Return [x, y] of the center of cell containing provided text 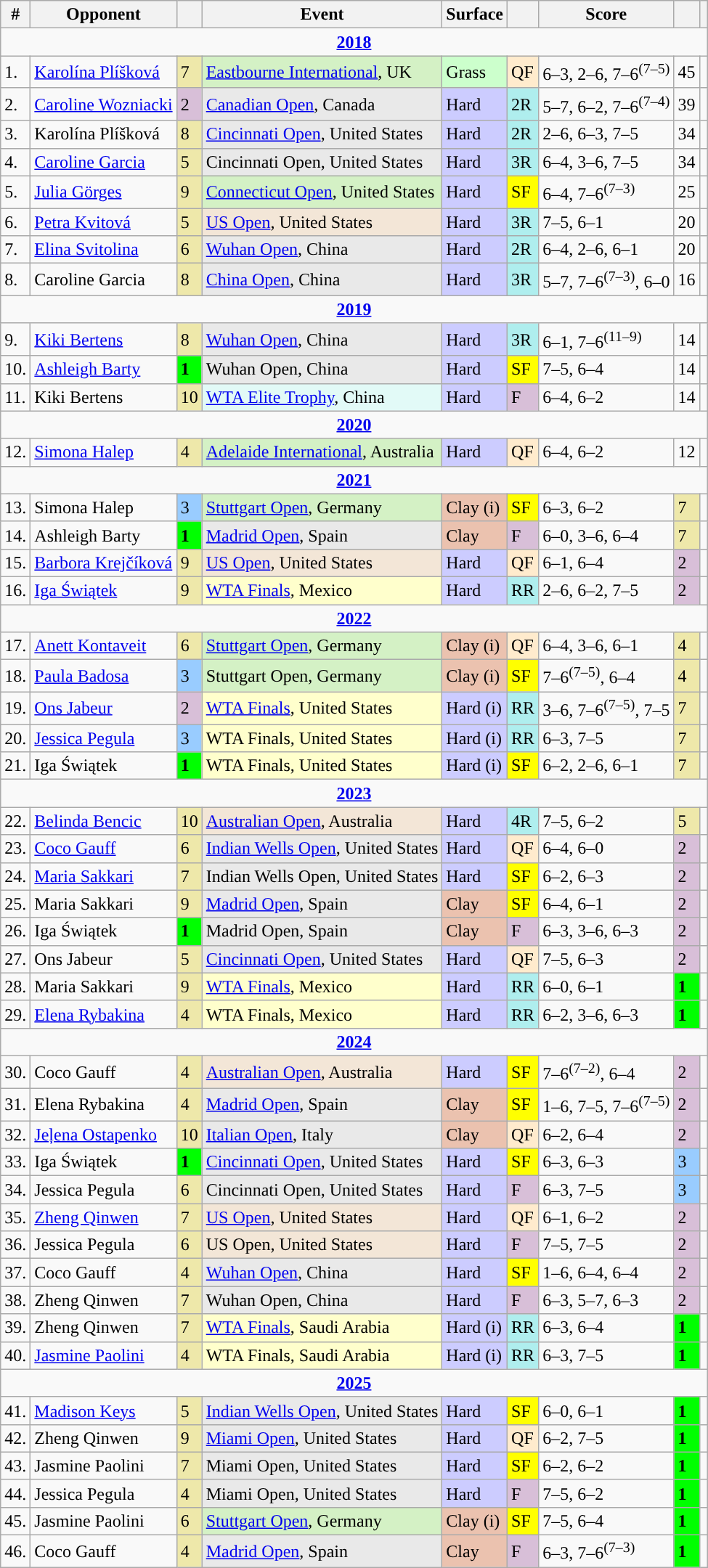
4. [16, 162]
Elina Svitolina [103, 250]
30. [16, 1073]
34. [16, 1190]
6–4, 7–6(7–3) [606, 192]
8. [16, 280]
6–4, 3–6, 7–5 [606, 162]
Caroline Wozniacki [103, 105]
6–1, 6–4 [606, 563]
29. [16, 1014]
31. [16, 1105]
2023 [354, 793]
45 [687, 73]
18. [16, 677]
Adelaide International, Australia [322, 452]
16 [687, 280]
22. [16, 821]
6. [16, 222]
Italian Open, Italy [322, 1135]
2–6, 6–2, 7–5 [606, 590]
China Open, China [322, 280]
6–4, 6–0 [606, 849]
7–6(7–2), 6–4 [606, 1073]
5. [16, 192]
32. [16, 1135]
2–6, 6–3, 7–5 [606, 134]
2024 [354, 1042]
Surface [475, 15]
25 [687, 192]
9. [16, 340]
40. [16, 1355]
6–4, 3–6, 6–1 [606, 646]
25. [16, 904]
6–2, 6–3 [606, 876]
46. [16, 1552]
6–3, 3–6, 6–3 [606, 931]
17. [16, 646]
6–0, 3–6, 6–4 [606, 535]
36. [16, 1245]
2025 [354, 1383]
11. [16, 397]
2021 [354, 480]
28. [16, 987]
7–5, 7–5 [606, 1245]
35. [16, 1217]
41. [16, 1410]
12. [16, 452]
12 [687, 452]
13. [16, 507]
Madison Keys [103, 1410]
2020 [354, 425]
# [16, 15]
39. [16, 1328]
6–3, 6–3 [606, 1162]
26. [16, 931]
5–7, 6–2, 7–6(7–4) [606, 105]
27. [16, 959]
Jeļena Ostapenko [103, 1135]
1–6, 7–5, 7–6(7–5) [606, 1105]
Barbora Krejčíková [103, 563]
43. [16, 1466]
7–5, 6–3 [606, 959]
10. [16, 369]
Event [322, 15]
33. [16, 1162]
42. [16, 1438]
38. [16, 1300]
1. [16, 73]
6–2, 6–2 [606, 1466]
6–4, 2–6, 6–1 [606, 250]
14. [16, 535]
4R [523, 821]
2018 [354, 42]
6–2, 2–6, 6–1 [606, 766]
Grass [475, 73]
3. [16, 134]
Canadian Open, Canada [322, 105]
39 [687, 105]
24. [16, 876]
6–3, 6–2 [606, 507]
3–6, 7–6(7–5), 7–5 [606, 709]
Eastbourne International, UK [322, 73]
Opponent [103, 15]
Paula Badosa [103, 677]
7–6(7–5), 6–4 [606, 677]
6–3, 5–7, 6–3 [606, 1300]
5–7, 7–6(7–3), 6–0 [606, 280]
20. [16, 738]
Julia Görges [103, 192]
Petra Kvitová [103, 222]
1–6, 6–4, 6–4 [606, 1273]
6–2, 6–4 [606, 1135]
6–2, 7–5 [606, 1438]
21. [16, 766]
Score [606, 15]
2. [16, 105]
23. [16, 849]
19. [16, 709]
WTA Elite Trophy, China [322, 397]
7–5, 6–1 [606, 222]
16. [16, 590]
7. [16, 250]
44. [16, 1493]
15. [16, 563]
Belinda Bencic [103, 821]
6–4, 6–1 [606, 904]
37. [16, 1273]
2019 [354, 309]
45. [16, 1521]
Anett Kontaveit [103, 646]
6–3, 2–6, 7–6(7–5) [606, 73]
6–2, 3–6, 6–3 [606, 1014]
6–1, 6–2 [606, 1217]
6–1, 7–6(11–9) [606, 340]
2022 [354, 618]
6–3, 6–4 [606, 1328]
Connecticut Open, United States [322, 192]
6–3, 7–6(7–3) [606, 1552]
